Find where the given text appears and provide that cell's center as (x, y) coordinate. 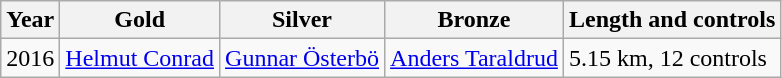
Gold (140, 20)
Length and controls (672, 20)
Bronze (474, 20)
5.15 km, 12 controls (672, 58)
Silver (302, 20)
Anders Taraldrud (474, 58)
Helmut Conrad (140, 58)
Gunnar Österbö (302, 58)
2016 (30, 58)
Year (30, 20)
